Detect which cell encompasses the target text, then output its [X, Y] center coordinate. 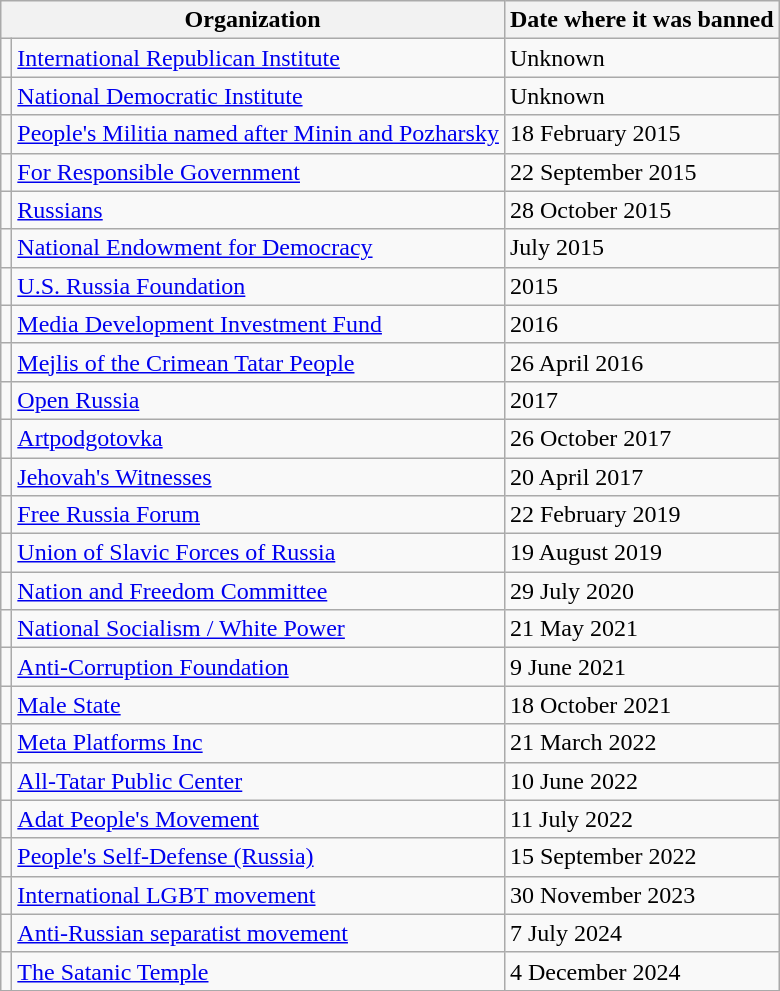
11 July 2022 [642, 819]
Union of Slavic Forces of Russia [258, 553]
Open Russia [258, 400]
4 December 2024 [642, 971]
26 April 2016 [642, 362]
Date where it was banned [642, 20]
Nation and Freedom Committee [258, 591]
19 August 2019 [642, 553]
15 September 2022 [642, 857]
July 2015 [642, 248]
The Satanic Temple [258, 971]
18 February 2015 [642, 134]
National Endowment for Democracy [258, 248]
10 June 2022 [642, 781]
21 May 2021 [642, 629]
28 October 2015 [642, 210]
U.S. Russia Foundation [258, 286]
International Republican Institute [258, 58]
Male State [258, 705]
Anti-Russian separatist movement [258, 933]
All-Tatar Public Center [258, 781]
2016 [642, 324]
Adat People's Movement [258, 819]
21 March 2022 [642, 743]
Meta Platforms Inc [258, 743]
People's Self-Defense (Russia) [258, 857]
For Responsible Government [258, 172]
Free Russia Forum [258, 515]
National Socialism / White Power [258, 629]
International LGBT movement [258, 895]
People's Militia named after Minin and Pozharsky [258, 134]
Russians [258, 210]
Organization [253, 20]
7 July 2024 [642, 933]
22 February 2019 [642, 515]
2017 [642, 400]
Artpodgotovka [258, 438]
22 September 2015 [642, 172]
National Democratic Institute [258, 96]
9 June 2021 [642, 667]
29 July 2020 [642, 591]
Mejlis of the Crimean Tatar People [258, 362]
18 October 2021 [642, 705]
2015 [642, 286]
30 November 2023 [642, 895]
Anti-Corruption Foundation [258, 667]
20 April 2017 [642, 477]
26 October 2017 [642, 438]
Media Development Investment Fund [258, 324]
Jehovah's Witnesses [258, 477]
